Extract the (x, y) coordinate from the center of the cell holding the provided text.  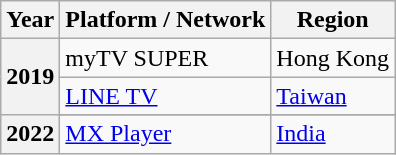
2022 (30, 134)
India (333, 134)
Year (30, 20)
LINE TV (166, 96)
Hong Kong (333, 58)
myTV SUPER (166, 58)
MX Player (166, 134)
Taiwan (333, 96)
Platform / Network (166, 20)
2019 (30, 77)
Region (333, 20)
